For the text-containing cell, return its midpoint in (X, Y) coordinate format. 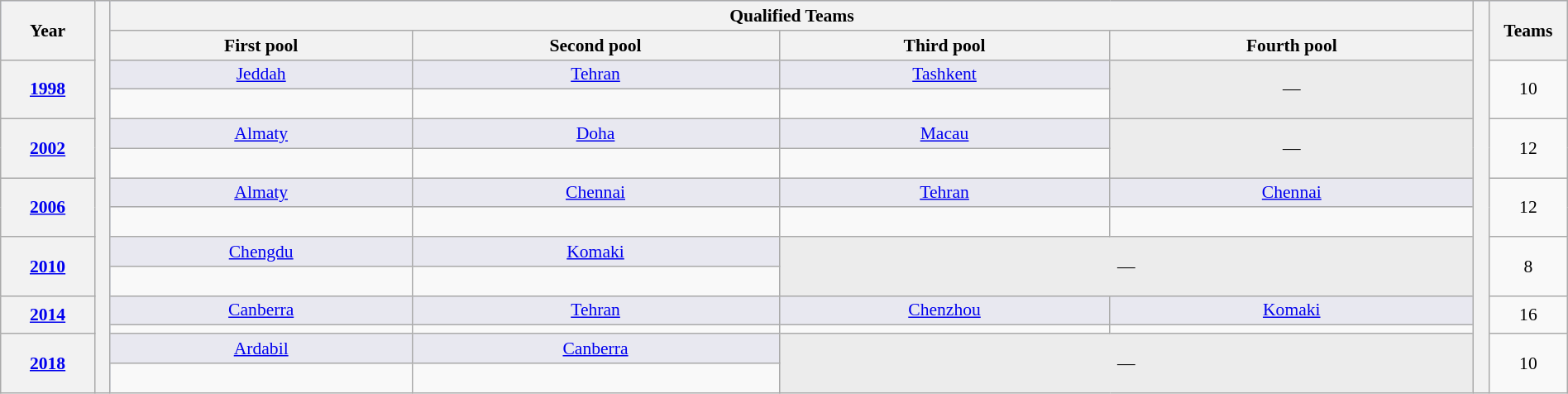
Teams (1528, 30)
8 (1528, 267)
2018 (48, 363)
2006 (48, 207)
Qualified Teams (791, 16)
2014 (48, 315)
Jeddah (261, 74)
Ardabil (261, 348)
Fourth pool (1292, 46)
Second pool (595, 46)
2002 (48, 149)
Doha (595, 134)
1998 (48, 89)
Tashkent (944, 74)
Chengdu (261, 252)
Third pool (944, 46)
2010 (48, 267)
16 (1528, 315)
Chenzhou (944, 310)
Macau (944, 134)
Year (48, 30)
First pool (261, 46)
